Find where the given text appears and provide that cell's center as (x, y) coordinate. 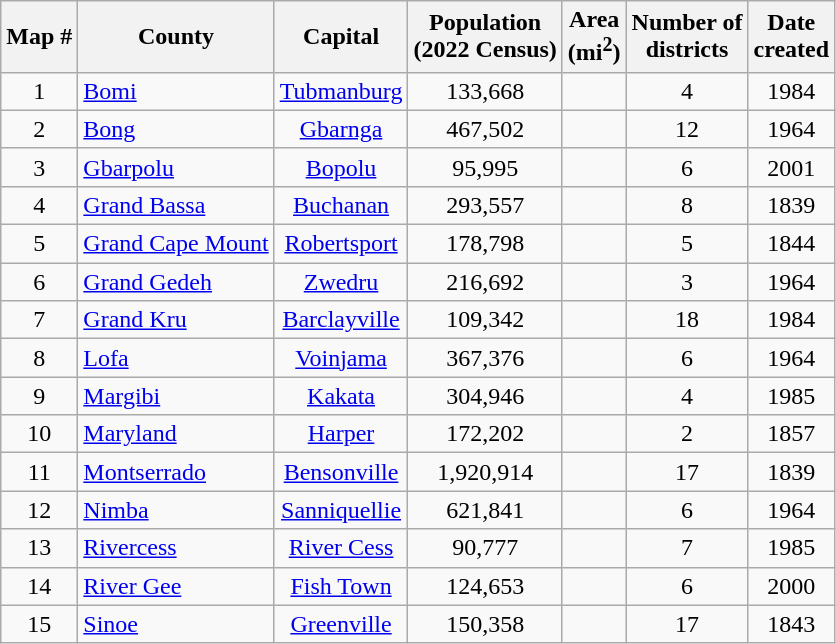
1857 (792, 434)
10 (40, 434)
150,358 (485, 624)
Rivercess (176, 548)
Tubmanburg (341, 91)
1843 (792, 624)
15 (40, 624)
1,920,914 (485, 472)
Map # (40, 37)
13 (40, 548)
2000 (792, 586)
Grand Bassa (176, 205)
367,376 (485, 358)
14 (40, 586)
109,342 (485, 320)
95,995 (485, 167)
Bensonville (341, 472)
Lofa (176, 358)
County (176, 37)
124,653 (485, 586)
Bomi (176, 91)
Barclayville (341, 320)
Zwedru (341, 282)
Population(2022 Census) (485, 37)
Bong (176, 129)
2001 (792, 167)
Number ofdistricts (687, 37)
172,202 (485, 434)
Montserrado (176, 472)
Bopolu (341, 167)
Greenville (341, 624)
304,946 (485, 396)
Grand Gedeh (176, 282)
178,798 (485, 244)
Datecreated (792, 37)
Voinjama (341, 358)
216,692 (485, 282)
293,557 (485, 205)
Buchanan (341, 205)
River Cess (341, 548)
467,502 (485, 129)
Fish Town (341, 586)
1 (40, 91)
Maryland (176, 434)
Sinoe (176, 624)
11 (40, 472)
Area(mi2) (594, 37)
Margibi (176, 396)
Kakata (341, 396)
Grand Cape Mount (176, 244)
133,668 (485, 91)
1844 (792, 244)
Sanniquellie (341, 510)
Grand Kru (176, 320)
Robertsport (341, 244)
Harper (341, 434)
Gbarpolu (176, 167)
Gbarnga (341, 129)
90,777 (485, 548)
621,841 (485, 510)
River Gee (176, 586)
Nimba (176, 510)
18 (687, 320)
Capital (341, 37)
9 (40, 396)
